Return the [X, Y] coordinate for the center point of the cell that contains the specified text.  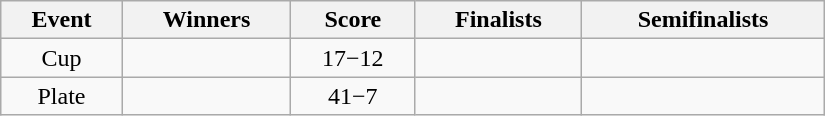
Event [62, 20]
Plate [62, 96]
17−12 [353, 58]
Finalists [498, 20]
Score [353, 20]
Winners [206, 20]
41−7 [353, 96]
Cup [62, 58]
Semifinalists [703, 20]
